Return the (x, y) coordinate for the center point of the cell that contains the specified text.  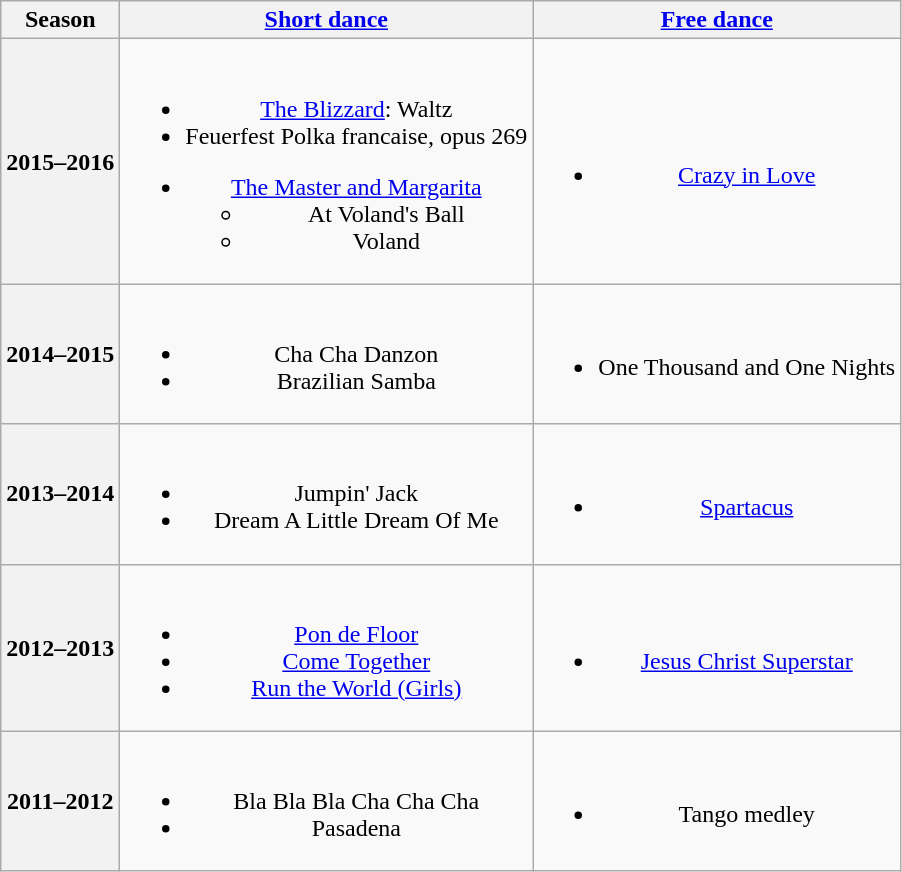
Cha Cha DanzonBrazilian Samba (326, 354)
Free dance (717, 20)
Spartacus (717, 494)
2014–2015 (60, 354)
2015–2016 (60, 162)
Bla Bla Bla Cha Cha Cha Pasadena (326, 801)
Pon de Floor Come Together Run the World (Girls) (326, 648)
Crazy in Love (717, 162)
2013–2014 (60, 494)
2011–2012 (60, 801)
Jesus Christ Superstar (717, 648)
Season (60, 20)
2012–2013 (60, 648)
One Thousand and One Nights (717, 354)
Tango medley (717, 801)
Short dance (326, 20)
Jumpin' Jack Dream A Little Dream Of Me (326, 494)
The Blizzard: Waltz Feuerfest Polka francaise, opus 269 The Master and Margarita At Voland's Ball Voland (326, 162)
